Pinpoint the cell where the given text exists, returning its [x, y] midpoint coordinate. 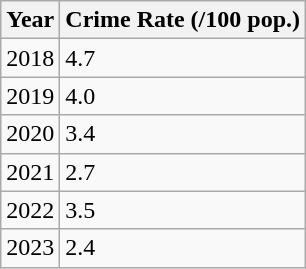
2021 [30, 172]
4.0 [183, 96]
2.7 [183, 172]
2022 [30, 210]
Year [30, 20]
2020 [30, 134]
4.7 [183, 58]
3.4 [183, 134]
3.5 [183, 210]
2018 [30, 58]
Crime Rate (/100 pop.) [183, 20]
2023 [30, 248]
2.4 [183, 248]
2019 [30, 96]
